Identify which cell holds the provided text, then report its [x, y] central coordinate. 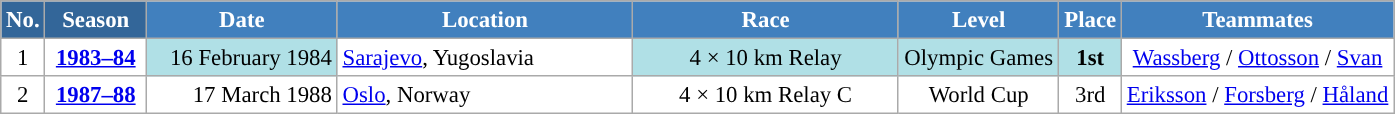
World Cup [978, 95]
Level [978, 20]
Place [1090, 20]
Season [96, 20]
4 × 10 km Relay [766, 58]
Olympic Games [978, 58]
16 February 1984 [242, 58]
Oslo, Norway [485, 95]
1983–84 [96, 58]
1st [1090, 58]
17 March 1988 [242, 95]
1 [23, 58]
1987–88 [96, 95]
Eriksson / Forsberg / Håland [1257, 95]
Sarajevo, Yugoslavia [485, 58]
3rd [1090, 95]
Date [242, 20]
Location [485, 20]
Teammates [1257, 20]
2 [23, 95]
Wassberg / Ottosson / Svan [1257, 58]
Race [766, 20]
No. [23, 20]
4 × 10 km Relay C [766, 95]
